From the cell containing the given text, extract its center point as [x, y] coordinate. 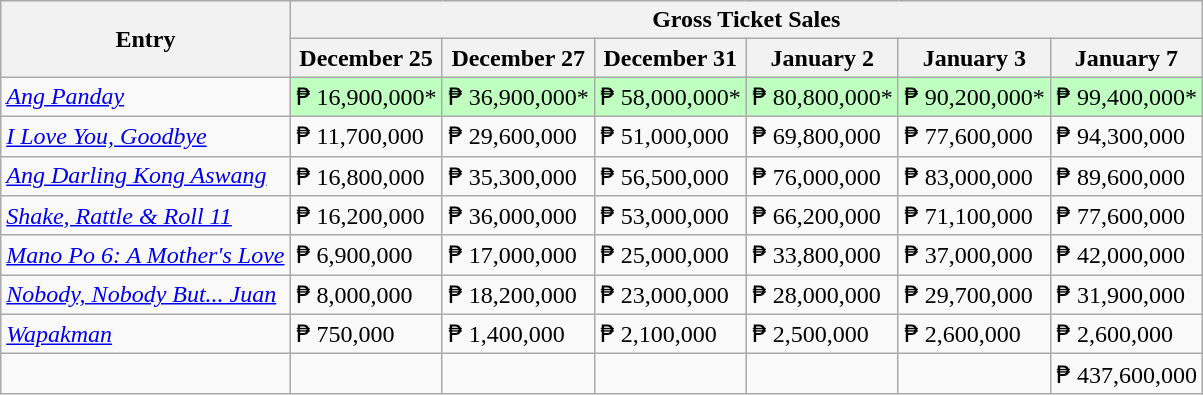
₱ 2,100,000 [670, 334]
₱ 71,100,000 [974, 216]
₱ 56,500,000 [670, 176]
₱ 28,000,000 [822, 295]
Wapakman [146, 334]
₱ 90,200,000* [974, 97]
₱ 94,300,000 [1126, 136]
₱ 23,000,000 [670, 295]
₱ 16,800,000 [366, 176]
Ang Darling Kong Aswang [146, 176]
₱ 31,900,000 [1126, 295]
Entry [146, 39]
Mano Po 6: A Mother's Love [146, 255]
₱ 750,000 [366, 334]
Shake, Rattle & Roll 11 [146, 216]
Nobody, Nobody But... Juan [146, 295]
₱ 29,600,000 [518, 136]
₱ 58,000,000* [670, 97]
Ang Panday [146, 97]
₱ 17,000,000 [518, 255]
₱ 53,000,000 [670, 216]
₱ 76,000,000 [822, 176]
I Love You, Goodbye [146, 136]
₱ 66,200,000 [822, 216]
December 31 [670, 58]
₱ 51,000,000 [670, 136]
₱ 29,700,000 [974, 295]
December 27 [518, 58]
₱ 25,000,000 [670, 255]
₱ 18,200,000 [518, 295]
₱ 33,800,000 [822, 255]
₱ 83,000,000 [974, 176]
₱ 37,000,000 [974, 255]
₱ 6,900,000 [366, 255]
₱ 35,300,000 [518, 176]
₱ 8,000,000 [366, 295]
₱ 11,700,000 [366, 136]
₱ 437,600,000 [1126, 374]
January 3 [974, 58]
₱ 99,400,000* [1126, 97]
₱ 36,000,000 [518, 216]
December 25 [366, 58]
₱ 69,800,000 [822, 136]
₱ 16,900,000* [366, 97]
₱ 2,500,000 [822, 334]
₱ 89,600,000 [1126, 176]
₱ 36,900,000* [518, 97]
January 7 [1126, 58]
₱ 42,000,000 [1126, 255]
₱ 80,800,000* [822, 97]
₱ 16,200,000 [366, 216]
Gross Ticket Sales [746, 20]
January 2 [822, 58]
₱ 1,400,000 [518, 334]
